Identify which cell holds the provided text, then report its (x, y) central coordinate. 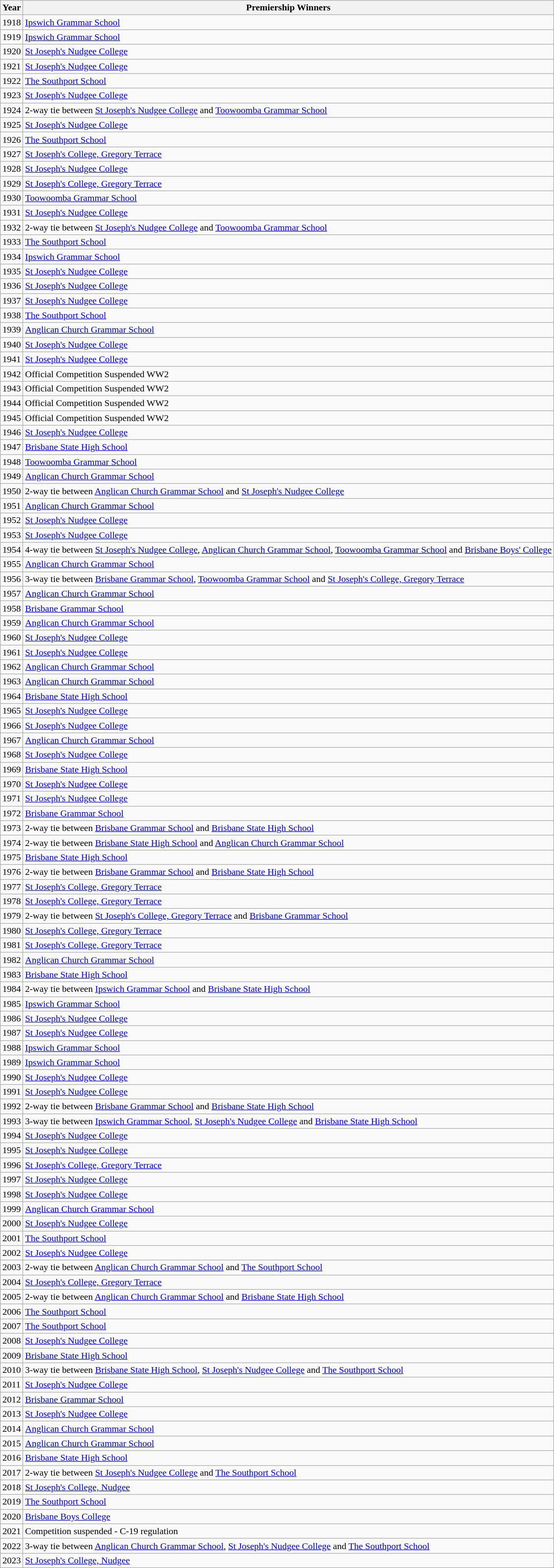
1963 (12, 682)
1981 (12, 945)
2020 (12, 1516)
1968 (12, 755)
1938 (12, 315)
1965 (12, 711)
1955 (12, 564)
1954 (12, 550)
2011 (12, 1385)
1979 (12, 916)
1947 (12, 447)
1920 (12, 52)
1973 (12, 828)
1933 (12, 242)
2-way tie between Anglican Church Grammar School and The Southport School (289, 1267)
3-way tie between Brisbane Grammar School, Toowoomba Grammar School and St Joseph's College, Gregory Terrace (289, 579)
1952 (12, 520)
2005 (12, 1297)
1966 (12, 725)
2023 (12, 1560)
2022 (12, 1546)
1931 (12, 213)
1990 (12, 1077)
1939 (12, 330)
1925 (12, 125)
1919 (12, 37)
1987 (12, 1033)
2008 (12, 1341)
1970 (12, 784)
2003 (12, 1267)
2021 (12, 1531)
1940 (12, 344)
1989 (12, 1062)
1991 (12, 1092)
1946 (12, 433)
1928 (12, 169)
2-way tie between Brisbane State High School and Anglican Church Grammar School (289, 843)
1956 (12, 579)
1974 (12, 843)
1976 (12, 872)
1926 (12, 139)
1942 (12, 374)
1999 (12, 1209)
1943 (12, 388)
1944 (12, 403)
1929 (12, 184)
1996 (12, 1165)
1962 (12, 667)
1977 (12, 886)
2012 (12, 1399)
1998 (12, 1194)
1953 (12, 535)
1923 (12, 95)
1986 (12, 1018)
1927 (12, 154)
2015 (12, 1443)
1978 (12, 901)
2007 (12, 1326)
2-way tie between St Joseph's Nudgee College and The Southport School (289, 1473)
1988 (12, 1048)
1948 (12, 462)
2-way tie between Ipswich Grammar School and Brisbane State High School (289, 989)
3-way tie between Ipswich Grammar School, St Joseph's Nudgee College and Brisbane State High School (289, 1121)
1994 (12, 1136)
2004 (12, 1282)
1937 (12, 301)
1980 (12, 931)
2001 (12, 1238)
2-way tie between Anglican Church Grammar School and Brisbane State High School (289, 1297)
Competition suspended - C-19 regulation (289, 1531)
1957 (12, 593)
1951 (12, 506)
1922 (12, 81)
1975 (12, 857)
1964 (12, 696)
1983 (12, 975)
2009 (12, 1355)
2-way tie between St Joseph's College, Gregory Terrace and Brisbane Grammar School (289, 916)
Year (12, 8)
1934 (12, 257)
1969 (12, 769)
2010 (12, 1370)
1972 (12, 813)
3-way tie between Anglican Church Grammar School, St Joseph's Nudgee College and The Southport School (289, 1546)
1993 (12, 1121)
1921 (12, 66)
1924 (12, 110)
Brisbane Boys College (289, 1516)
2018 (12, 1487)
1961 (12, 652)
1967 (12, 740)
1960 (12, 637)
1959 (12, 623)
1932 (12, 227)
4-way tie between St Joseph's Nudgee College, Anglican Church Grammar School, Toowoomba Grammar School and Brisbane Boys' College (289, 550)
2014 (12, 1429)
1985 (12, 1004)
1984 (12, 989)
1930 (12, 198)
1971 (12, 799)
2006 (12, 1311)
2-way tie between Anglican Church Grammar School and St Joseph's Nudgee College (289, 491)
1997 (12, 1180)
1918 (12, 22)
3-way tie between Brisbane State High School, St Joseph's Nudgee College and The Southport School (289, 1370)
1992 (12, 1106)
2000 (12, 1224)
1995 (12, 1150)
1935 (12, 271)
2017 (12, 1473)
1936 (12, 286)
1941 (12, 359)
Premiership Winners (289, 8)
1945 (12, 418)
1949 (12, 476)
1958 (12, 608)
2013 (12, 1414)
1950 (12, 491)
2002 (12, 1253)
2016 (12, 1458)
2019 (12, 1502)
1982 (12, 960)
